Detect which cell encompasses the target text, then output its [x, y] center coordinate. 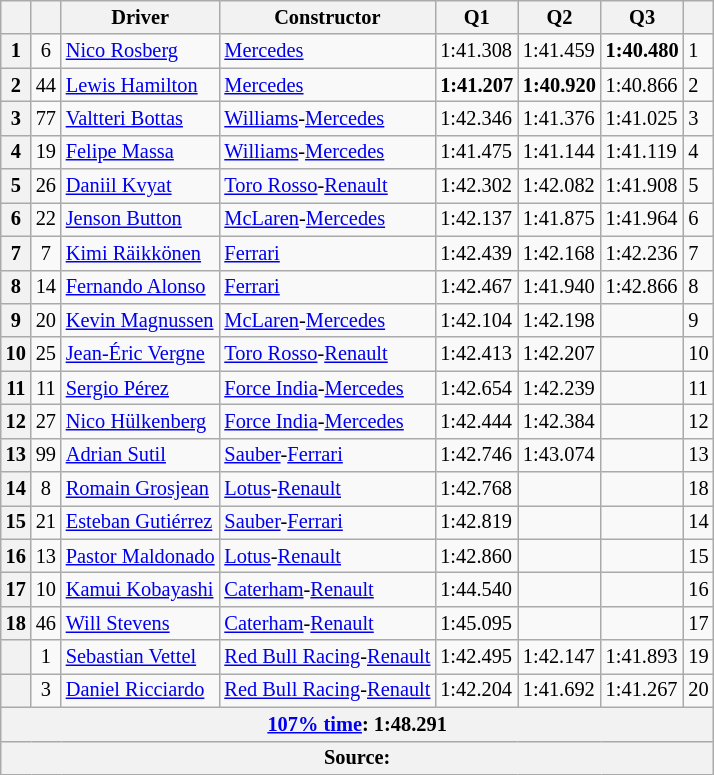
21 [46, 522]
Kamui Kobayashi [140, 589]
1:42.198 [560, 320]
Daniil Kvyat [140, 186]
1:41.692 [560, 690]
Jean-Éric Vergne [140, 354]
1:42.413 [476, 354]
1:41.144 [560, 152]
77 [46, 118]
1:44.540 [476, 589]
Nico Rosberg [140, 51]
1:42.082 [560, 186]
Driver [140, 17]
1:42.866 [642, 287]
1:42.444 [476, 421]
1:41.475 [476, 152]
Source: [358, 758]
Q2 [560, 17]
1:42.147 [560, 657]
1:41.908 [642, 186]
Sebastian Vettel [140, 657]
1:42.439 [476, 253]
Esteban Gutiérrez [140, 522]
1:42.236 [642, 253]
1:41.308 [476, 51]
1:41.376 [560, 118]
Will Stevens [140, 623]
1:41.025 [642, 118]
1:40.480 [642, 51]
1:41.875 [560, 219]
Kimi Räikkönen [140, 253]
1:42.207 [560, 354]
1:42.860 [476, 556]
Kevin Magnussen [140, 320]
1:43.074 [560, 455]
1:42.467 [476, 287]
1:42.768 [476, 489]
22 [46, 219]
1:40.866 [642, 85]
25 [46, 354]
1:42.239 [560, 388]
1:45.095 [476, 623]
1:41.119 [642, 152]
Q3 [642, 17]
1:42.302 [476, 186]
1:42.204 [476, 690]
1:41.207 [476, 85]
99 [46, 455]
1:42.495 [476, 657]
1:42.654 [476, 388]
Felipe Massa [140, 152]
1:41.267 [642, 690]
1:40.920 [560, 85]
1:42.137 [476, 219]
Valtteri Bottas [140, 118]
Sergio Pérez [140, 388]
1:42.819 [476, 522]
Nico Hülkenberg [140, 421]
1:42.384 [560, 421]
Constructor [327, 17]
1:41.459 [560, 51]
1:41.964 [642, 219]
1:41.893 [642, 657]
27 [46, 421]
44 [46, 85]
Lewis Hamilton [140, 85]
1:42.746 [476, 455]
107% time: 1:48.291 [358, 724]
Romain Grosjean [140, 489]
Daniel Ricciardo [140, 690]
1:41.940 [560, 287]
Q1 [476, 17]
Jenson Button [140, 219]
Fernando Alonso [140, 287]
1:42.104 [476, 320]
Adrian Sutil [140, 455]
26 [46, 186]
1:42.346 [476, 118]
Pastor Maldonado [140, 556]
1:42.168 [560, 253]
46 [46, 623]
